Determine the (X, Y) coordinate at the center of the cell enclosing the given text.  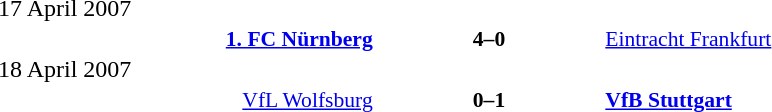
4–0 (490, 38)
